Return the (x, y) coordinate for the center point of the cell that contains the specified text.  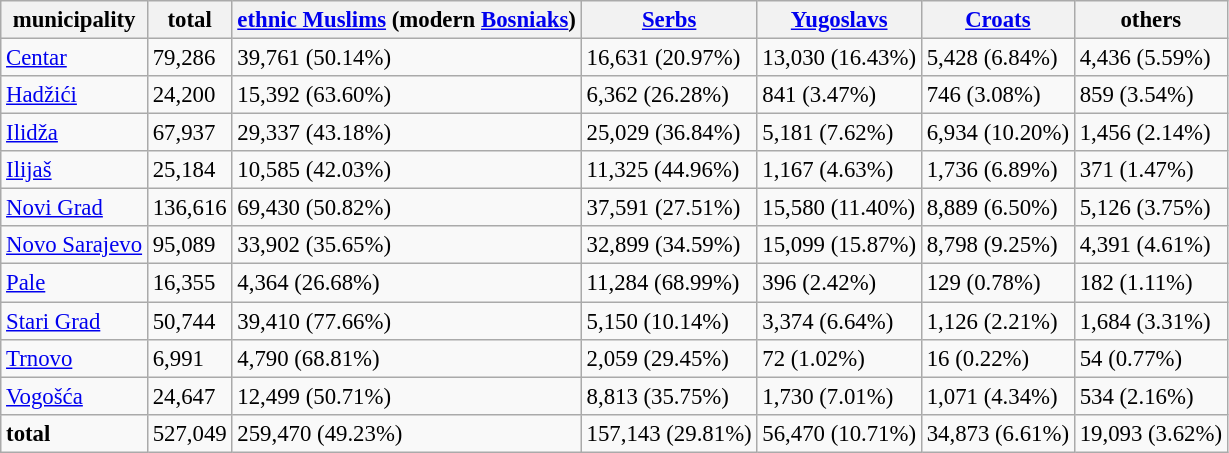
69,430 (50.82%) (406, 208)
Serbs (669, 20)
4,790 (68.81%) (406, 358)
95,089 (190, 245)
4,436 (5.59%) (1150, 58)
534 (2.16%) (1150, 396)
5,150 (10.14%) (669, 321)
6,362 (26.28%) (669, 95)
371 (1.47%) (1150, 170)
25,184 (190, 170)
50,744 (190, 321)
4,364 (26.68%) (406, 283)
79,286 (190, 58)
33,902 (35.65%) (406, 245)
259,470 (49.23%) (406, 433)
ethnic Muslims (modern Bosniaks) (406, 20)
Centar (74, 58)
5,428 (6.84%) (998, 58)
5,126 (3.75%) (1150, 208)
72 (1.02%) (839, 358)
Stari Grad (74, 321)
Hadžići (74, 95)
15,580 (11.40%) (839, 208)
56,470 (10.71%) (839, 433)
29,337 (43.18%) (406, 133)
Novo Sarajevo (74, 245)
Vogošća (74, 396)
859 (3.54%) (1150, 95)
6,934 (10.20%) (998, 133)
8,813 (35.75%) (669, 396)
746 (3.08%) (998, 95)
1,167 (4.63%) (839, 170)
136,616 (190, 208)
157,143 (29.81%) (669, 433)
16,355 (190, 283)
others (1150, 20)
19,093 (3.62%) (1150, 433)
37,591 (27.51%) (669, 208)
34,873 (6.61%) (998, 433)
182 (1.11%) (1150, 283)
Yugoslavs (839, 20)
25,029 (36.84%) (669, 133)
3,374 (6.64%) (839, 321)
1,126 (2.21%) (998, 321)
32,899 (34.59%) (669, 245)
13,030 (16.43%) (839, 58)
Ilijaš (74, 170)
24,647 (190, 396)
Pale (74, 283)
841 (3.47%) (839, 95)
1,736 (6.89%) (998, 170)
1,684 (3.31%) (1150, 321)
Ilidža (74, 133)
1,071 (4.34%) (998, 396)
Croats (998, 20)
4,391 (4.61%) (1150, 245)
8,889 (6.50%) (998, 208)
527,049 (190, 433)
15,099 (15.87%) (839, 245)
67,937 (190, 133)
396 (2.42%) (839, 283)
Trnovo (74, 358)
39,410 (77.66%) (406, 321)
6,991 (190, 358)
1,730 (7.01%) (839, 396)
2,059 (29.45%) (669, 358)
5,181 (7.62%) (839, 133)
Novi Grad (74, 208)
8,798 (9.25%) (998, 245)
129 (0.78%) (998, 283)
municipality (74, 20)
16,631 (20.97%) (669, 58)
11,284 (68.99%) (669, 283)
24,200 (190, 95)
15,392 (63.60%) (406, 95)
39,761 (50.14%) (406, 58)
1,456 (2.14%) (1150, 133)
10,585 (42.03%) (406, 170)
11,325 (44.96%) (669, 170)
12,499 (50.71%) (406, 396)
16 (0.22%) (998, 358)
54 (0.77%) (1150, 358)
